Provide the (X, Y) coordinate of the cell's center where the given text is located.  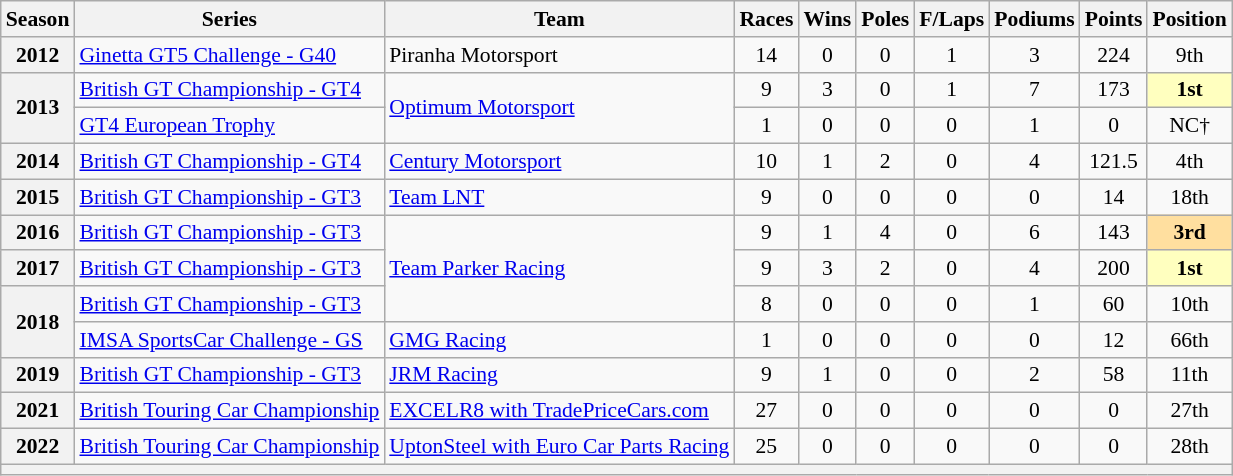
2015 (38, 197)
Team Parker Racing (559, 268)
25 (766, 447)
121.5 (1114, 162)
Optimum Motorsport (559, 108)
27th (1189, 411)
66th (1189, 340)
28th (1189, 447)
Series (229, 19)
2018 (38, 322)
Century Motorsport (559, 162)
Position (1189, 19)
F/Laps (952, 19)
6 (1034, 233)
173 (1114, 90)
18th (1189, 197)
IMSA SportsCar Challenge - GS (229, 340)
Podiums (1034, 19)
60 (1114, 304)
Points (1114, 19)
224 (1114, 55)
Poles (885, 19)
Season (38, 19)
4th (1189, 162)
Team LNT (559, 197)
EXCELR8 with TradePriceCars.com (559, 411)
2016 (38, 233)
Wins (827, 19)
2019 (38, 375)
143 (1114, 233)
NC† (1189, 126)
27 (766, 411)
Races (766, 19)
2013 (38, 108)
2014 (38, 162)
10 (766, 162)
UptonSteel with Euro Car Parts Racing (559, 447)
9th (1189, 55)
Piranha Motorsport (559, 55)
Ginetta GT5 Challenge - G40 (229, 55)
58 (1114, 375)
7 (1034, 90)
GT4 European Trophy (229, 126)
GMG Racing (559, 340)
Team (559, 19)
2021 (38, 411)
8 (766, 304)
JRM Racing (559, 375)
3rd (1189, 233)
2017 (38, 269)
12 (1114, 340)
11th (1189, 375)
2022 (38, 447)
200 (1114, 269)
10th (1189, 304)
2012 (38, 55)
